Detect which cell encompasses the target text, then output its [x, y] center coordinate. 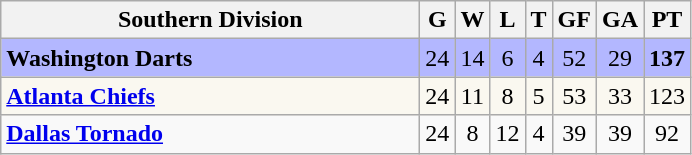
Dallas Tornado [210, 134]
123 [668, 96]
PT [668, 20]
GA [620, 20]
92 [668, 134]
W [472, 20]
29 [620, 58]
T [538, 20]
6 [508, 58]
Southern Division [210, 20]
GF [574, 20]
11 [472, 96]
5 [538, 96]
Atlanta Chiefs [210, 96]
12 [508, 134]
137 [668, 58]
L [508, 20]
Washington Darts [210, 58]
14 [472, 58]
33 [620, 96]
G [438, 20]
52 [574, 58]
53 [574, 96]
